Return the (x, y) coordinate for the center point of the cell that contains the specified text.  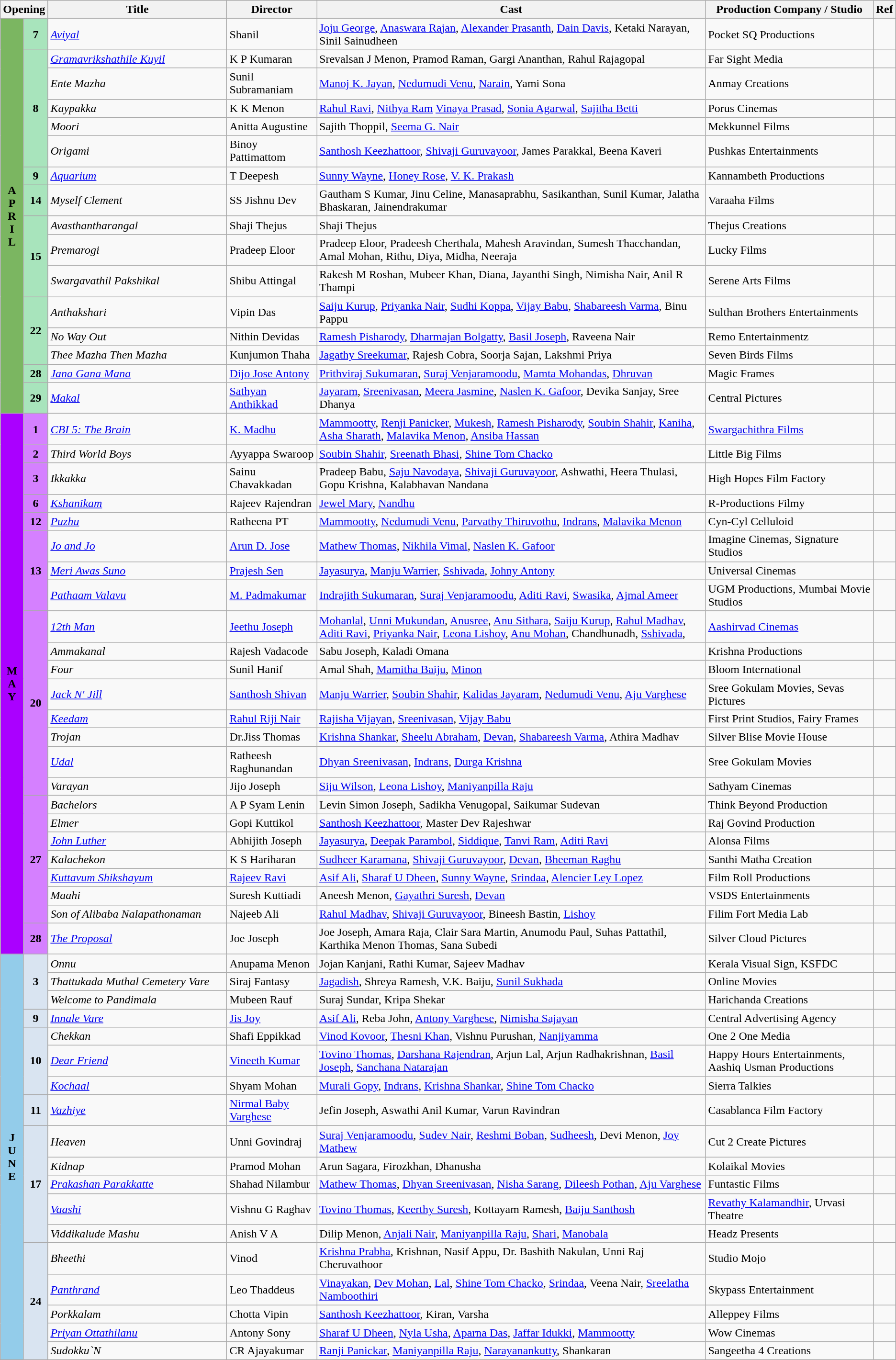
Jeethu Joseph (272, 626)
Jo and Jo (137, 546)
11 (35, 1111)
Aquarium (137, 176)
Nirmal Baby Varghese (272, 1111)
Sainu Chavakkadan (272, 479)
Sunny Wayne, Honey Rose, V. K. Prakash (511, 176)
High Hopes Film Factory (789, 479)
K S Hariharan (272, 859)
Sathyam Cinemas (789, 787)
Alleppey Films (789, 1314)
Krishna Prabha, Krishnan, Nasif Appu, Dr. Bashith Nakulan, Unni Raj Cheruvathoor (511, 1258)
15 (35, 256)
Jefin Joseph, Aswathi Anil Kumar, Varun Ravindran (511, 1111)
8 (35, 108)
Jagadish, Shreya Ramesh, V.K. Baiju, Sunil Sukhada (511, 981)
Santhosh Shivan (272, 694)
29 (35, 398)
Chotta Vipin (272, 1314)
Vinod Kovoor, Thesni Khan, Vishnu Purushan, Nanjiyamma (511, 1036)
Saiju Kurup, Priyanka Nair, Sudhi Koppa, Vijay Babu, Shabareesh Varma, Binu Pappu (511, 312)
Shibu Attingal (272, 281)
Pradeep Eloor, Pradeesh Cherthala, Mahesh Aravindan, Sumesh Thacchandan, Amal Mohan, Rithu, Diya, Midha, Neeraja (511, 250)
Ratheena PT (272, 521)
A P Syam Lenin (272, 805)
Dilip Menon, Anjali Nair, Maniyanpilla Raju, Shari, Manobala (511, 1234)
Son of Alibaba Nalapathonaman (137, 914)
Asif Ali, Sharaf U Dheen, Sunny Wayne, Srindaa, Alencier Ley Lopez (511, 877)
CR Ajayakumar (272, 1350)
K. Madhu (272, 429)
Anitta Augustine (272, 126)
Kalachekon (137, 859)
Mammootty, Nedumudi Venu, Parvathy Thiruvothu, Indrans, Malavika Menon (511, 521)
Vazhiye (137, 1111)
Sathyan Anthikkad (272, 398)
Binoy Pattimattom (272, 151)
Porkkalam (137, 1314)
Kochaal (137, 1086)
Jayasurya, Manju Warrier, Sshivada, Johny Antony (511, 571)
Mathew Thomas, Dhyan Sreenivasan, Nisha Sarang, Dileesh Pothan, Aju Varghese (511, 1184)
Udal (137, 762)
Indrajith Sukumaran, Suraj Venjaramoodu, Aditi Ravi, Swasika, Ajmal Ameer (511, 596)
SS Jishnu Dev (272, 200)
M. Padmakumar (272, 596)
Headz Presents (789, 1234)
Filim Fort Media Lab (789, 914)
Dijo Jose Antony (272, 373)
T Deepesh (272, 176)
Kolaikal Movies (789, 1166)
Santhi Matha Creation (789, 859)
Ratheesh Raghunandan (272, 762)
Harichanda Creations (789, 1000)
Levin Simon Joseph, Sadikha Venugopal, Saikumar Sudevan (511, 805)
Prithviraj Sukumaran, Suraj Venjaramoodu, Mamta Mohandas, Dhruvan (511, 373)
Suresh Kuttiadi (272, 896)
Anupama Menon (272, 963)
Prakashan Parakkatte (137, 1184)
Priyan Ottathilanu (137, 1332)
First Print Studios, Fairy Frames (789, 719)
Rahul Ravi, Nithya Ram Vinaya Prasad, Sonia Agarwal, Sajitha Betti (511, 108)
CBI 5: The Brain (137, 429)
Pushkas Entertainments (789, 151)
Prajesh Sen (272, 571)
R-Productions Filmy (789, 503)
Porus Cinemas (789, 108)
Production Company / Studio (789, 10)
Anmay Creations (789, 83)
Vipin Das (272, 312)
2 (35, 454)
Ente Mazha (137, 83)
The Proposal (137, 938)
Bloom International (789, 669)
Pathaam Valavu (137, 596)
Jayaram, Sreenivasan, Meera Jasmine, Naslen K. Gafoor, Devika Sanjay, Sree Dhanya (511, 398)
Pramod Mohan (272, 1166)
Raj Govind Production (789, 823)
Siju Wilson, Leona Lishoy, Maniyanpilla Raju (511, 787)
24 (35, 1301)
Jayasurya, Deepak Parambol, Siddique, Tanvi Ram, Aditi Ravi (511, 841)
Skypass Entertainment (789, 1290)
20 (35, 703)
Makal (137, 398)
Aviyal (137, 34)
7 (35, 34)
VSDS Entertainments (789, 896)
Varaaha Films (789, 200)
Sajith Thoppil, Seema G. Nair (511, 126)
Cyn-Cyl Celluloid (789, 521)
Lucky Films (789, 250)
JUNE (12, 1157)
Sharaf U Dheen, Nyla Usha, Aparna Das, Jaffar Idukki, Mammootty (511, 1332)
Rahul Madhav, Shivaji Guruvayoor, Bineesh Bastin, Lishoy (511, 914)
Central Pictures (789, 398)
Jewel Mary, Nandhu (511, 503)
Trojan (137, 737)
Soubin Shahir, Sreenath Bhasi, Shine Tom Chacko (511, 454)
Aneesh Menon, Gayathri Suresh, Devan (511, 896)
Viddikalude Mashu (137, 1234)
6 (35, 503)
Murali Gopy, Indrans, Krishna Shankar, Shine Tom Chacko (511, 1086)
Santhosh Keezhattoor, Kiran, Varsha (511, 1314)
Film Roll Productions (789, 877)
MAY (12, 684)
K P Kumaran (272, 59)
Rajesh Vadacode (272, 651)
Leo Thaddeus (272, 1290)
Gramavrikshathile Kuyil (137, 59)
Tovino Thomas, Keerthy Suresh, Kottayam Ramesh, Baiju Santhosh (511, 1209)
Kuttavum Shikshayum (137, 877)
Premarogi (137, 250)
Unni Govindraj (272, 1141)
Rahul Riji Nair (272, 719)
12 (35, 521)
Srevalsan J Menon, Pramod Raman, Gargi Ananthan, Rahul Rajagopal (511, 59)
Ramesh Pisharody, Dharmajan Bolgatty, Basil Joseph, Raveena Nair (511, 337)
Abhijith Joseph (272, 841)
Siraj Fantasy (272, 981)
Sabu Joseph, Kaladi Omana (511, 651)
Santhosh Keezhattoor, Shivaji Guruvayoor, James Parakkal, Beena Kaveri (511, 151)
Shahad Nilambur (272, 1184)
Magic Frames (789, 373)
Arun Sagara, Firozkhan, Dhanusha (511, 1166)
Mathew Thomas, Nikhila Vimal, Naslen K. Gafoor (511, 546)
Maahi (137, 896)
Kunjumon Thaha (272, 355)
Mohanlal, Unni Mukundan, Anusree, Anu Sithara, Saiju Kurup, Rahul Madhav, Aditi Ravi, Priyanka Nair, Leona Lishoy, Anu Mohan, Chandhunadh, Sshivada, (511, 626)
Kidnap (137, 1166)
Santhosh Keezhattoor, Master Dev Rajeshwar (511, 823)
Rajisha Vijayan, Sreenivasan, Vijay Babu (511, 719)
1 (35, 429)
Director (272, 10)
Anish V A (272, 1234)
Joe Joseph, Amara Raja, Clair Sara Martin, Anumodu Paul, Suhas Pattathil, Karthika Menon Thomas, Sana Subedi (511, 938)
Jack N' Jill (137, 694)
Sudokku`N (137, 1350)
Mammootty, Renji Panicker, Mukesh, Ramesh Pisharody, Soubin Shahir, Kaniha, Asha Sharath, Malavika Menon, Ansiba Hassan (511, 429)
Shanil (272, 34)
Manju Warrier, Soubin Shahir, Kalidas Jayaram, Nedumudi Venu, Aju Varghese (511, 694)
Krishna Productions (789, 651)
Four (137, 669)
Online Movies (789, 981)
Tovino Thomas, Darshana Rajendran, Arjun Lal, Arjun Radhakrishnan, Basil Joseph, Sanchana Natarajan (511, 1061)
No Way Out (137, 337)
Think Beyond Production (789, 805)
Ranji Panickar, Maniyanpilla Raju, Narayanankutty, Shankaran (511, 1350)
Sangeetha 4 Creations (789, 1350)
Dr.Jiss Thomas (272, 737)
12th Man (137, 626)
27 (35, 859)
Jana Gana Mana (137, 373)
Meri Awas Suno (137, 571)
Silver Blise Movie House (789, 737)
Pradeep Eloor (272, 250)
Aashirvad Cinemas (789, 626)
Rajeev Rajendran (272, 503)
Kannambeth Productions (789, 176)
Kaypakka (137, 108)
Panthrand (137, 1290)
Gopi Kuttikol (272, 823)
Sunil Subramaniam (272, 83)
Vinayakan, Dev Mohan, Lal, Shine Tom Chacko, Srindaa, Veena Nair, Sreelatha Namboothiri (511, 1290)
Sudheer Karamana, Shivaji Guruvayoor, Devan, Bheeman Raghu (511, 859)
One 2 One Media (789, 1036)
Rajeev Ravi (272, 877)
Mubeen Rauf (272, 1000)
Dear Friend (137, 1061)
Sree Gokulam Movies (789, 762)
Pradeep Babu, Saju Navodaya, Shivaji Guruvayoor, Ashwathi, Heera Thulasi, Gopu Krishna, Kalabhavan Nandana (511, 479)
Imagine Cinemas, Signature Studios (789, 546)
Happy Hours Entertainments, Aashiq Usman Productions (789, 1061)
Krishna Shankar, Sheelu Abraham, Devan, Shabareesh Varma, Athira Madhav (511, 737)
Cut 2 Create Pictures (789, 1141)
Varayan (137, 787)
Serene Arts Films (789, 281)
John Luther (137, 841)
Nithin Devidas (272, 337)
Cast (511, 10)
Gautham S Kumar, Jinu Celine, Manasaprabhu, Sasikanthan, Sunil Kumar, Jalatha Bhaskaran, Jainendrakumar (511, 200)
APRIL (12, 216)
Dhyan Sreenivasan, Indrans, Durga Krishna (511, 762)
Bheethi (137, 1258)
Little Big Films (789, 454)
Funtastic Films (789, 1184)
Jagathy Sreekumar, Rajesh Cobra, Soorja Sajan, Lakshmi Priya (511, 355)
Sree Gokulam Movies, Sevas Pictures (789, 694)
Kshanikam (137, 503)
Swargachithra Films (789, 429)
Pocket SQ Productions (789, 34)
UGM Productions, Mumbai Movie Studios (789, 596)
Asif Ali, Reba John, Antony Varghese, Nimisha Sajayan (511, 1018)
Mekkunnel Films (789, 126)
Chekkan (137, 1036)
14 (35, 200)
Vineeth Kumar (272, 1061)
Third World Boys (137, 454)
Suraj Sundar, Kripa Shekar (511, 1000)
Arun D. Jose (272, 546)
Ayyappa Swaroop (272, 454)
Joe Joseph (272, 938)
17 (35, 1184)
Jojan Kanjani, Rathi Kumar, Sajeev Madhav (511, 963)
Swargavathil Pakshikal (137, 281)
Bachelors (137, 805)
Heaven (137, 1141)
Moori (137, 126)
10 (35, 1061)
Thejus Creations (789, 225)
Suraj Venjaramoodu, Sudev Nair, Reshmi Boban, Sudheesh, Devi Menon, Joy Mathew (511, 1141)
Silver Cloud Pictures (789, 938)
Welcome to Pandimala (137, 1000)
Central Advertising Agency (789, 1018)
Jis Joy (272, 1018)
Sierra Talkies (789, 1086)
Wow Cinemas (789, 1332)
Sulthan Brothers Entertainments (789, 312)
Universal Cinemas (789, 571)
Myself Clement (137, 200)
Opening (24, 10)
Rakesh M Roshan, Mubeer Khan, Diana, Jayanthi Singh, Nimisha Nair, Anil R Thampi (511, 281)
K K Menon (272, 108)
Shafi Eppikkad (272, 1036)
Puzhu (137, 521)
Innale Vare (137, 1018)
13 (35, 571)
Ikkakka (137, 479)
Casablanca Film Factory (789, 1111)
Ref (885, 10)
Shyam Mohan (272, 1086)
Vishnu G Raghav (272, 1209)
Title (137, 10)
Manoj K. Jayan, Nedumudi Venu, Narain, Yami Sona (511, 83)
Studio Mojo (789, 1258)
Far Sight Media (789, 59)
Amal Shah, Mamitha Baiju, Minon (511, 669)
Kerala Visual Sign, KSFDC (789, 963)
Thattukada Muthal Cemetery Vare (137, 981)
Ammakanal (137, 651)
Origami (137, 151)
Anthakshari (137, 312)
Avasthantharangal (137, 225)
Vaashi (137, 1209)
Antony Sony (272, 1332)
Seven Birds Films (789, 355)
Najeeb Ali (272, 914)
Remo Entertainmentz (789, 337)
Elmer (137, 823)
Jijo Joseph (272, 787)
Vinod (272, 1258)
Revathy Kalamandhir, Urvasi Theatre (789, 1209)
22 (35, 330)
Onnu (137, 963)
Sunil Hanif (272, 669)
Joju George, Anaswara Rajan, Alexander Prasanth, Dain Davis, Ketaki Narayan, Sinil Sainudheen (511, 34)
Thee Mazha Then Mazha (137, 355)
Keedam (137, 719)
Alonsa Films (789, 841)
